For the text-containing cell, return its midpoint in [x, y] coordinate format. 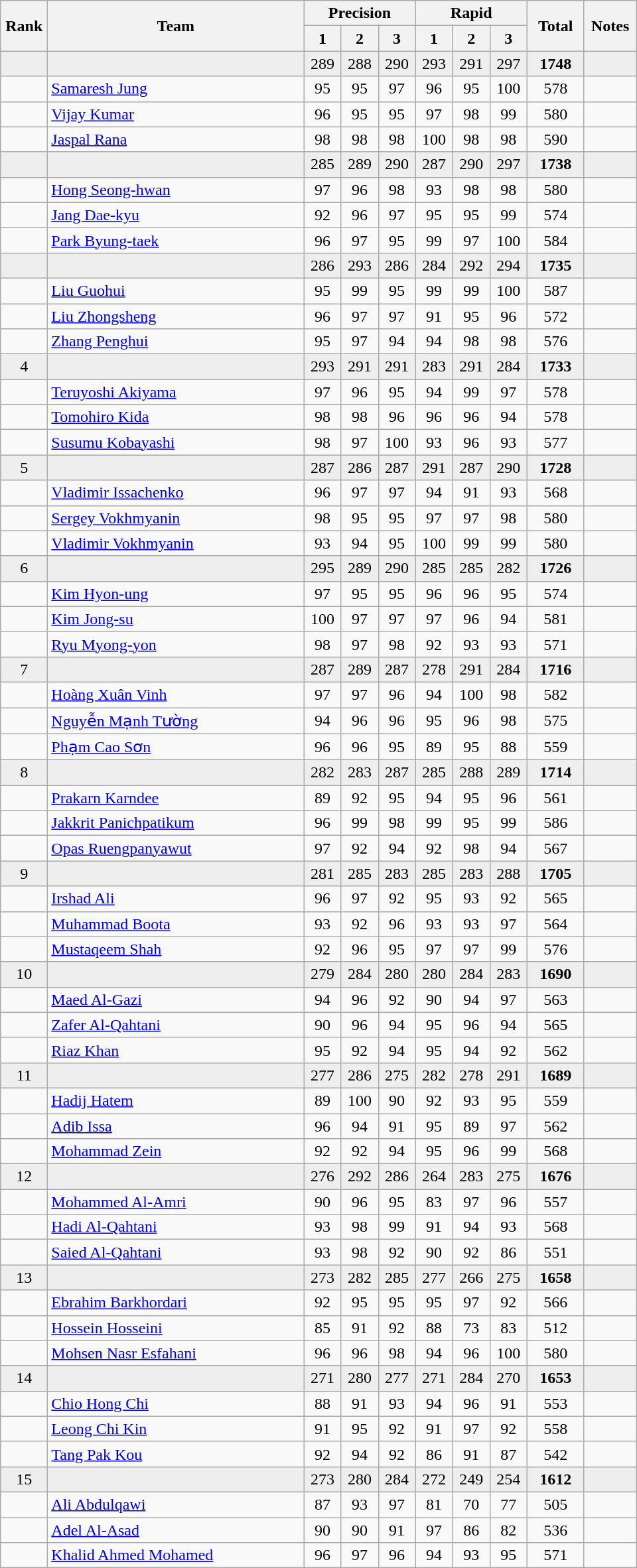
1689 [555, 1075]
Mohammad Zein [176, 1151]
Jakkrit Panichpatikum [176, 823]
4 [24, 367]
Samaresh Jung [176, 89]
581 [555, 619]
Nguyễn Mạnh Tường [176, 720]
553 [555, 1404]
9 [24, 874]
Sergey Vokhmyanin [176, 518]
1733 [555, 367]
Vijay Kumar [176, 114]
13 [24, 1277]
Liu Guohui [176, 291]
Opas Ruengpanyawut [176, 848]
1676 [555, 1177]
505 [555, 1504]
572 [555, 316]
81 [434, 1504]
582 [555, 694]
Rapid [471, 13]
6 [24, 568]
Kim Jong-su [176, 619]
11 [24, 1075]
Mohsen Nasr Esfahani [176, 1353]
551 [555, 1252]
Precision [360, 13]
1735 [555, 265]
281 [322, 874]
1658 [555, 1277]
542 [555, 1454]
557 [555, 1202]
Muhammad Boota [176, 924]
536 [555, 1530]
1690 [555, 974]
Phạm Cao Sơn [176, 747]
Saied Al-Qahtani [176, 1252]
276 [322, 1177]
Rank [24, 26]
Susumu Kobayashi [176, 442]
77 [508, 1504]
85 [322, 1328]
Team [176, 26]
82 [508, 1530]
1714 [555, 773]
279 [322, 974]
Khalid Ahmed Mohamed [176, 1555]
1612 [555, 1479]
Prakarn Karndee [176, 798]
1705 [555, 874]
Chio Hong Chi [176, 1404]
575 [555, 720]
1716 [555, 669]
1726 [555, 568]
Jang Dae-kyu [176, 215]
Jaspal Rana [176, 139]
Ali Abdulqawi [176, 1504]
Mustaqeem Shah [176, 949]
558 [555, 1429]
249 [471, 1479]
270 [508, 1378]
10 [24, 974]
294 [508, 265]
Notes [610, 26]
Tang Pak Kou [176, 1454]
584 [555, 240]
73 [471, 1328]
Mohammed Al-Amri [176, 1202]
272 [434, 1479]
590 [555, 139]
Leong Chi Kin [176, 1429]
1748 [555, 64]
Zafer Al-Qahtani [176, 1025]
563 [555, 1000]
264 [434, 1177]
Ebrahim Barkhordari [176, 1303]
12 [24, 1177]
5 [24, 468]
254 [508, 1479]
586 [555, 823]
Vladimir Vokhmyanin [176, 543]
Tomohiro Kida [176, 417]
8 [24, 773]
561 [555, 798]
Hossein Hosseini [176, 1328]
Hong Seong-hwan [176, 190]
512 [555, 1328]
Vladimir Issachenko [176, 493]
Riaz Khan [176, 1050]
Hadij Hatem [176, 1100]
Hadi Al-Qahtani [176, 1227]
Adib Issa [176, 1126]
Total [555, 26]
70 [471, 1504]
Maed Al-Gazi [176, 1000]
564 [555, 924]
567 [555, 848]
577 [555, 442]
1728 [555, 468]
587 [555, 291]
Ryu Myong-yon [176, 644]
14 [24, 1378]
Kim Hyon-ung [176, 594]
Hoàng Xuân Vinh [176, 694]
566 [555, 1303]
Adel Al-Asad [176, 1530]
7 [24, 669]
1738 [555, 164]
266 [471, 1277]
Liu Zhongsheng [176, 316]
Park Byung-taek [176, 240]
295 [322, 568]
1653 [555, 1378]
Irshad Ali [176, 899]
Teruyoshi Akiyama [176, 392]
15 [24, 1479]
Zhang Penghui [176, 342]
